Pinpoint the cell where the given text exists, returning its (X, Y) midpoint coordinate. 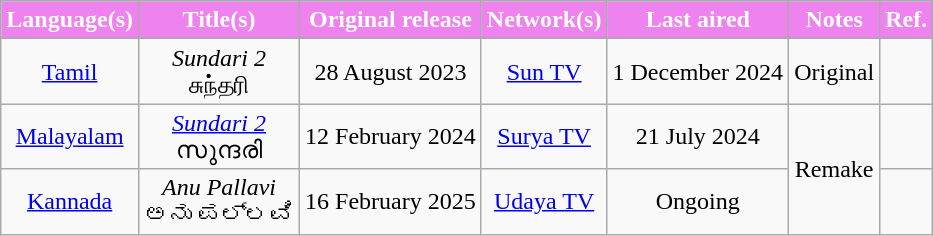
Sundari 2 സുന്ദരി (218, 136)
Notes (834, 20)
21 July 2024 (698, 136)
Last aired (698, 20)
Malayalam (70, 136)
Ref. (906, 20)
Remake (834, 169)
Anu Pallavi ಅನು ಪಲ್ಲವಿ (218, 202)
Original (834, 72)
28 August 2023 (391, 72)
Language(s) (70, 20)
Surya TV (544, 136)
Sun TV (544, 72)
1 December 2024 (698, 72)
Tamil (70, 72)
Network(s) (544, 20)
Sundari 2 சுந்தரி (218, 72)
12 February 2024 (391, 136)
16 February 2025 (391, 202)
Kannada (70, 202)
Udaya TV (544, 202)
Original release (391, 20)
Title(s) (218, 20)
Ongoing (698, 202)
